Locate the cell with the specified text and output its (X, Y) center coordinate. 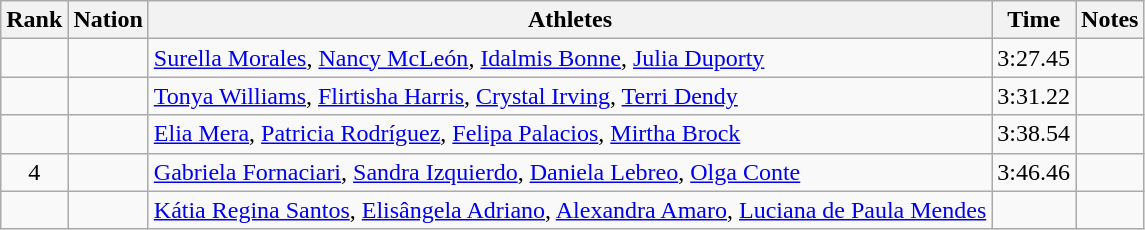
Notes (1110, 20)
3:27.45 (1034, 58)
3:38.54 (1034, 134)
Gabriela Fornaciari, Sandra Izquierdo, Daniela Lebreo, Olga Conte (570, 172)
Time (1034, 20)
Kátia Regina Santos, Elisângela Adriano, Alexandra Amaro, Luciana de Paula Mendes (570, 210)
Tonya Williams, Flirtisha Harris, Crystal Irving, Terri Dendy (570, 96)
Rank (34, 20)
3:46.46 (1034, 172)
3:31.22 (1034, 96)
Athletes (570, 20)
Elia Mera, Patricia Rodríguez, Felipa Palacios, Mirtha Brock (570, 134)
4 (34, 172)
Surella Morales, Nancy McLeón, Idalmis Bonne, Julia Duporty (570, 58)
Nation (108, 20)
